Capture the cell that displays the provided text and extract its (X, Y) central coordinate. 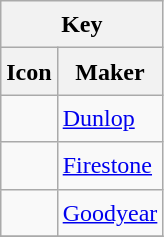
Icon (29, 72)
Dunlop (110, 118)
Key (82, 24)
Maker (110, 72)
Firestone (110, 166)
Goodyear (110, 212)
